Provide the [x, y] coordinate of the cell's center where the given text is located.  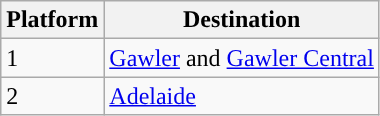
2 [52, 96]
Adelaide [242, 96]
Platform [52, 20]
Destination [242, 20]
Gawler and Gawler Central [242, 58]
1 [52, 58]
